Find where the given text appears and provide that cell's center as [x, y] coordinate. 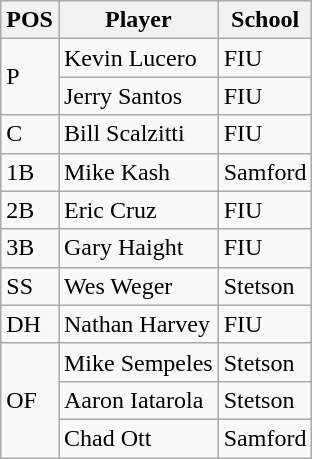
Nathan Harvey [138, 324]
Wes Weger [138, 286]
Eric Cruz [138, 210]
3B [30, 248]
Player [138, 20]
1B [30, 172]
SS [30, 286]
Kevin Lucero [138, 58]
DH [30, 324]
P [30, 77]
C [30, 134]
Chad Ott [138, 438]
School [265, 20]
Mike Kash [138, 172]
Gary Haight [138, 248]
Bill Scalzitti [138, 134]
Jerry Santos [138, 96]
Mike Sempeles [138, 362]
OF [30, 400]
Aaron Iatarola [138, 400]
POS [30, 20]
2B [30, 210]
